Identify which cell holds the provided text, then report its (X, Y) central coordinate. 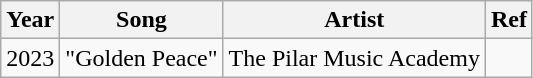
"Golden Peace" (142, 58)
The Pilar Music Academy (354, 58)
Year (30, 20)
Artist (354, 20)
Song (142, 20)
Ref (508, 20)
2023 (30, 58)
